Search for the cell housing the specified text and yield its [X, Y] center coordinate. 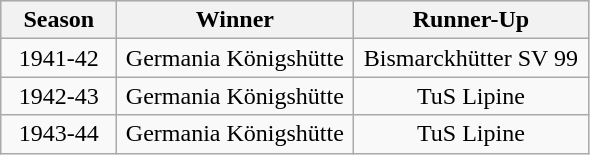
1941-42 [59, 58]
Bismarckhütter SV 99 [471, 58]
1942-43 [59, 96]
Season [59, 20]
Winner [235, 20]
Runner-Up [471, 20]
1943-44 [59, 134]
